Return the (X, Y) coordinate for the center point of the cell that contains the specified text.  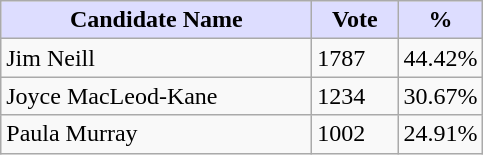
% (440, 20)
1002 (355, 134)
1787 (355, 58)
44.42% (440, 58)
Jim Neill (156, 58)
24.91% (440, 134)
1234 (355, 96)
Vote (355, 20)
Candidate Name (156, 20)
30.67% (440, 96)
Paula Murray (156, 134)
Joyce MacLeod-Kane (156, 96)
